From the cell containing the given text, extract its center point as (X, Y) coordinate. 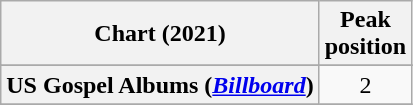
Chart (2021) (160, 34)
US Gospel Albums (Billboard) (160, 85)
2 (365, 85)
Peakposition (365, 34)
